Pinpoint the cell where the given text exists, returning its (x, y) midpoint coordinate. 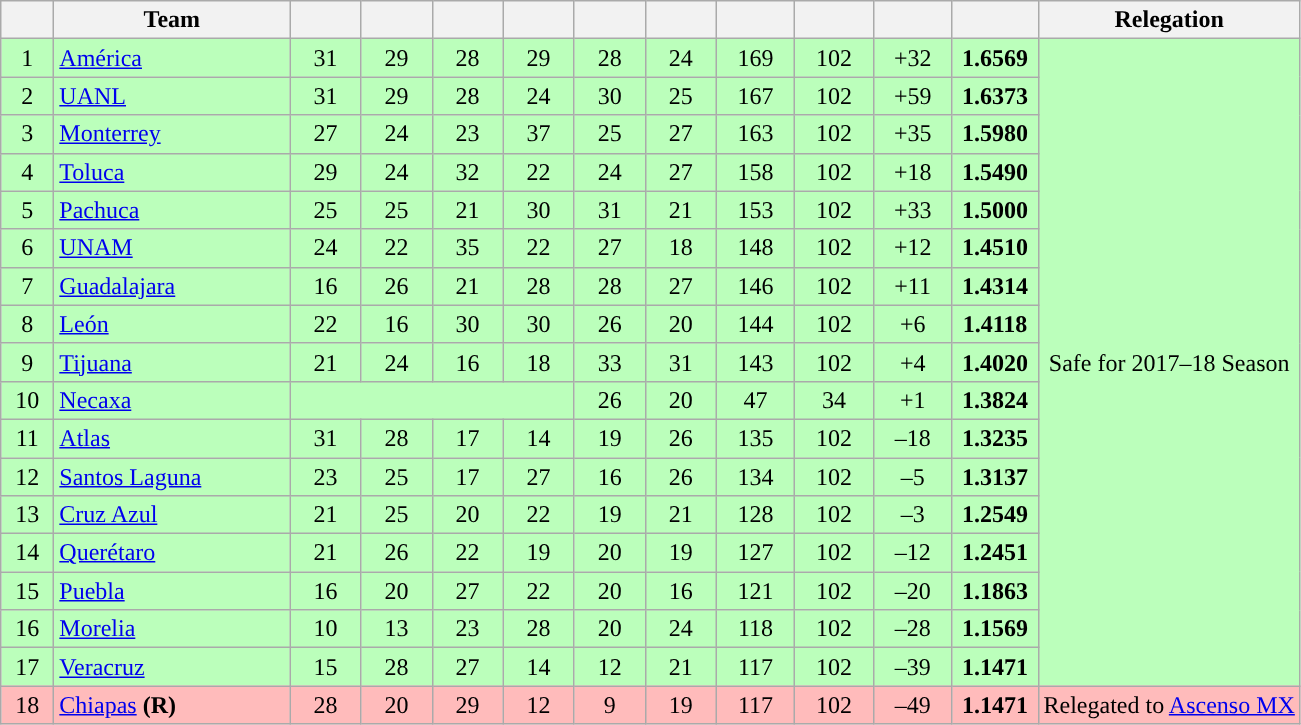
Chiapas (R) (172, 705)
1.2451 (995, 553)
+32 (912, 58)
–3 (912, 515)
Guadalajara (172, 286)
Tijuana (172, 362)
1.3824 (995, 400)
–49 (912, 705)
+6 (912, 324)
121 (756, 591)
169 (756, 58)
América (172, 58)
1.6373 (995, 96)
146 (756, 286)
+11 (912, 286)
1.3235 (995, 438)
–18 (912, 438)
UNAM (172, 248)
1.1863 (995, 591)
Atlas (172, 438)
144 (756, 324)
+18 (912, 172)
1.5000 (995, 210)
37 (538, 134)
+33 (912, 210)
163 (756, 134)
+12 (912, 248)
34 (834, 400)
11 (28, 438)
–5 (912, 477)
Cruz Azul (172, 515)
Morelia (172, 629)
2 (28, 96)
1.4314 (995, 286)
Necaxa (172, 400)
Monterrey (172, 134)
4 (28, 172)
7 (28, 286)
Pachuca (172, 210)
–39 (912, 667)
158 (756, 172)
1.4020 (995, 362)
33 (610, 362)
Veracruz (172, 667)
167 (756, 96)
1 (28, 58)
148 (756, 248)
Relegated to Ascenso MX (1169, 705)
+4 (912, 362)
Puebla (172, 591)
1.6569 (995, 58)
128 (756, 515)
127 (756, 553)
32 (468, 172)
1.5980 (995, 134)
153 (756, 210)
Santos Laguna (172, 477)
3 (28, 134)
–20 (912, 591)
118 (756, 629)
Team (172, 20)
1.1569 (995, 629)
+35 (912, 134)
Safe for 2017–18 Season (1169, 362)
1.2549 (995, 515)
8 (28, 324)
León (172, 324)
1.3137 (995, 477)
6 (28, 248)
35 (468, 248)
134 (756, 477)
1.4118 (995, 324)
135 (756, 438)
–12 (912, 553)
+59 (912, 96)
5 (28, 210)
Querétaro (172, 553)
–28 (912, 629)
Toluca (172, 172)
1.4510 (995, 248)
+1 (912, 400)
Relegation (1169, 20)
47 (756, 400)
143 (756, 362)
1.5490 (995, 172)
UANL (172, 96)
